Extract the [x, y] coordinate from the center of the cell holding the provided text.  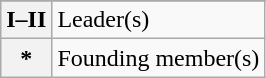
Leader(s) [158, 20]
I–II [26, 20]
Founding member(s) [158, 58]
* [26, 58]
